Provide the [X, Y] coordinate of the cell's center where the given text is located.  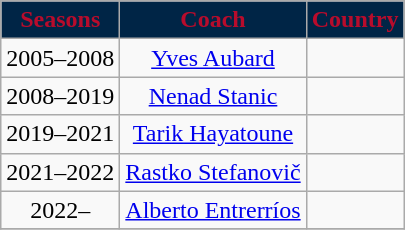
Yves Aubard [213, 58]
Tarik Hayatoune [213, 134]
2008–2019 [60, 96]
Alberto Entrerríos [213, 210]
Seasons [60, 20]
Coach [213, 20]
2022– [60, 210]
Country [355, 20]
2005–2008 [60, 58]
Nenad Stanic [213, 96]
2021–2022 [60, 172]
Rastko Stefanovič [213, 172]
2019–2021 [60, 134]
